Extract the (X, Y) coordinate from the center of the cell holding the provided text.  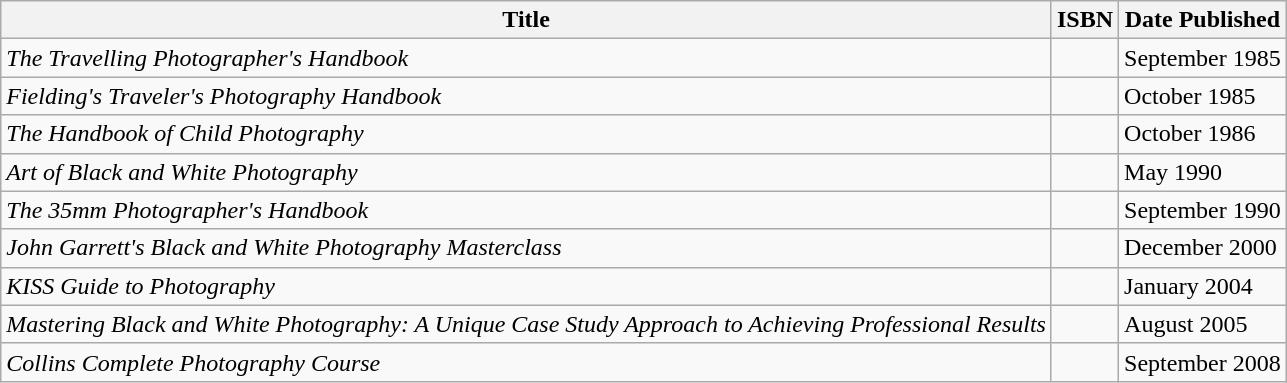
October 1985 (1203, 96)
Fielding's Traveler's Photography Handbook (526, 96)
The 35mm Photographer's Handbook (526, 210)
September 1990 (1203, 210)
May 1990 (1203, 172)
KISS Guide to Photography (526, 286)
Mastering Black and White Photography: A Unique Case Study Approach to Achieving Professional Results (526, 324)
John Garrett's Black and White Photography Masterclass (526, 248)
The Travelling Photographer's Handbook (526, 58)
The Handbook of Child Photography (526, 134)
ISBN (1084, 20)
January 2004 (1203, 286)
October 1986 (1203, 134)
August 2005 (1203, 324)
Date Published (1203, 20)
September 1985 (1203, 58)
Collins Complete Photography Course (526, 362)
December 2000 (1203, 248)
Art of Black and White Photography (526, 172)
Title (526, 20)
September 2008 (1203, 362)
